Find where the given text appears and provide that cell's center as [x, y] coordinate. 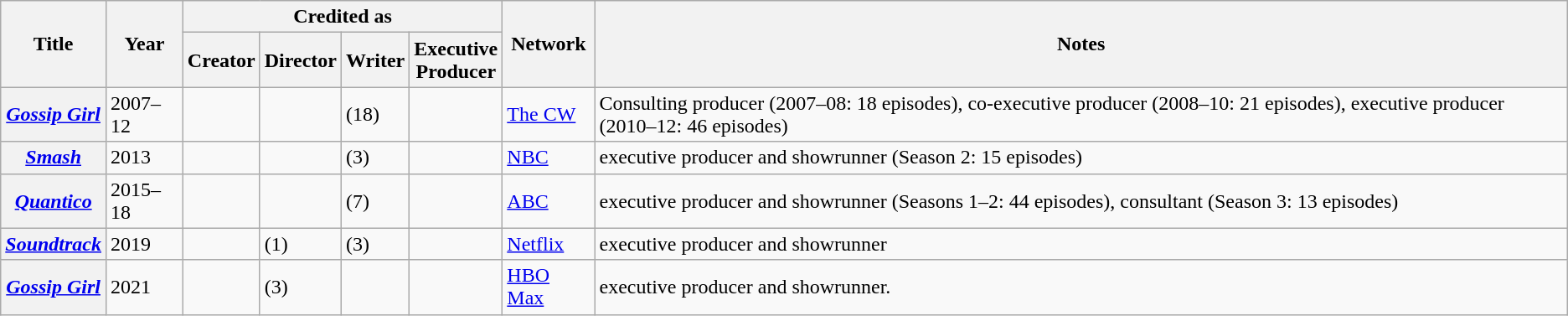
(18) [375, 114]
Smash [54, 158]
2019 [145, 244]
Director [300, 60]
Network [549, 44]
executive producer and showrunner. [1081, 287]
Notes [1081, 44]
executive producer and showrunner [1081, 244]
(1) [300, 244]
2007–12 [145, 114]
Quantico [54, 201]
ExecutiveProducer [456, 60]
executive producer and showrunner (Season 2: 15 episodes) [1081, 158]
2013 [145, 158]
HBO Max [549, 287]
Writer [375, 60]
Soundtrack [54, 244]
The CW [549, 114]
Title [54, 44]
Consulting producer (2007–08: 18 episodes), co-executive producer (2008–10: 21 episodes), executive producer (2010–12: 46 episodes) [1081, 114]
Credited as [342, 17]
executive producer and showrunner (Seasons 1–2: 44 episodes), consultant (Season 3: 13 episodes) [1081, 201]
Netflix [549, 244]
2015–18 [145, 201]
ABC [549, 201]
NBC [549, 158]
(7) [375, 201]
Year [145, 44]
2021 [145, 287]
Creator [221, 60]
